Provide the (X, Y) coordinate of the cell's center where the given text is located.  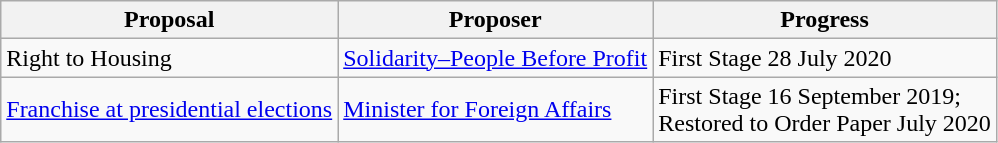
Solidarity–People Before Profit (496, 58)
Franchise at presidential elections (170, 110)
Minister for Foreign Affairs (496, 110)
Progress (825, 20)
First Stage 16 September 2019;Restored to Order Paper July 2020 (825, 110)
Right to Housing (170, 58)
Proposer (496, 20)
First Stage 28 July 2020 (825, 58)
Proposal (170, 20)
